Return the [x, y] coordinate for the center point of the cell that contains the specified text.  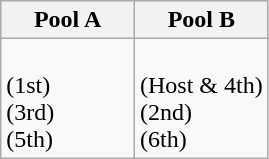
Pool A [68, 20]
(1st) (3rd) (5th) [68, 98]
(Host & 4th) (2nd) (6th) [201, 98]
Pool B [201, 20]
